Determine the [x, y] coordinate at the center of the cell enclosing the given text.  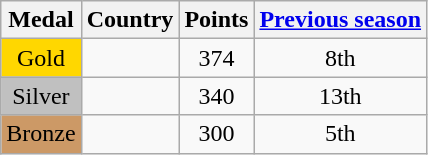
8th [340, 58]
374 [216, 58]
Previous season [340, 20]
Country [130, 20]
5th [340, 134]
Gold [41, 58]
300 [216, 134]
Silver [41, 96]
13th [340, 96]
Points [216, 20]
Medal [41, 20]
340 [216, 96]
Bronze [41, 134]
